Identify which cell holds the provided text, then report its [X, Y] central coordinate. 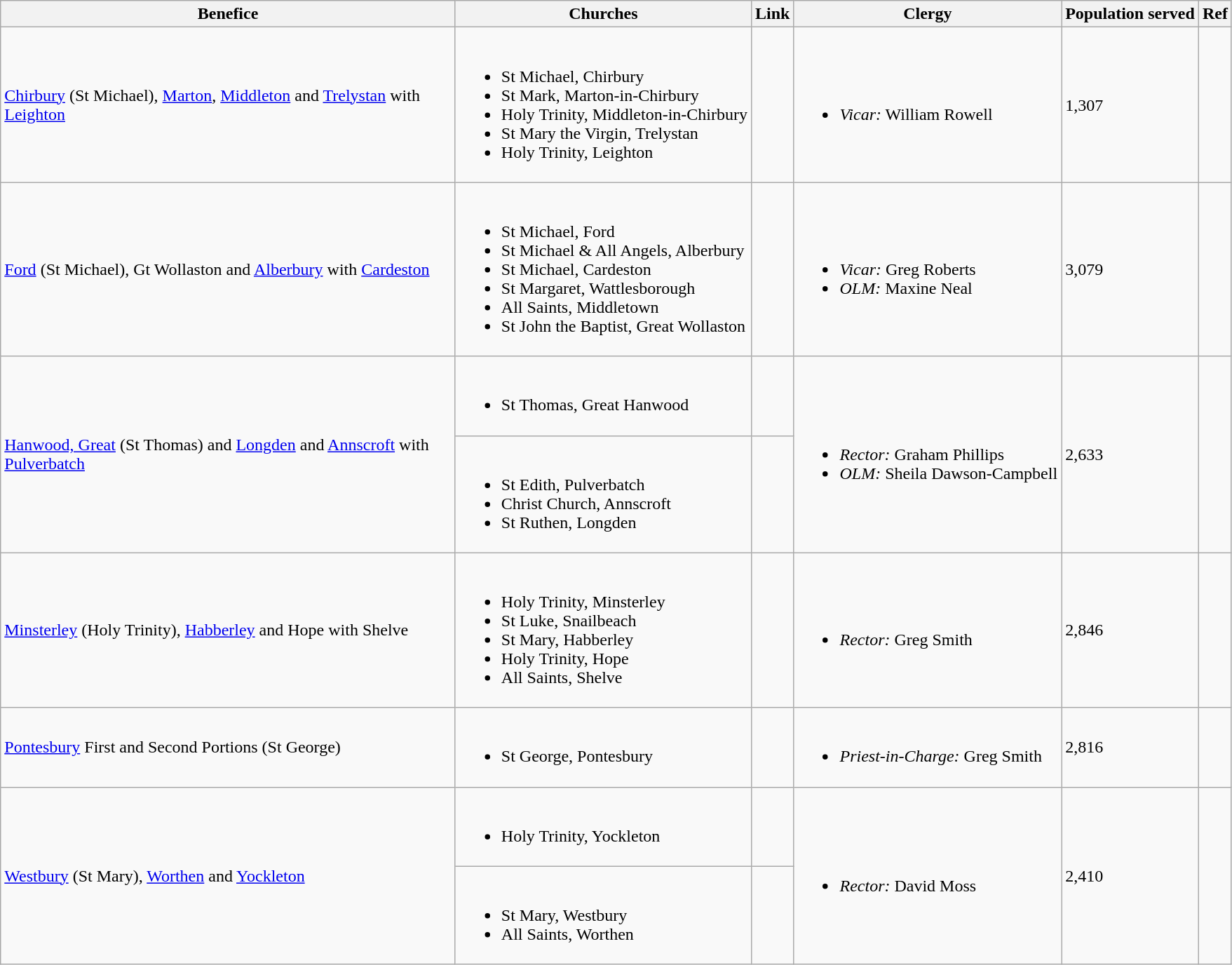
Ford (St Michael), Gt Wollaston and Alberbury with Cardeston [229, 269]
St Mary, WestburyAll Saints, Worthen [603, 915]
Rector: David Moss [928, 875]
Rector: Graham PhillipsOLM: Sheila Dawson-Campbell [928, 454]
Minsterley (Holy Trinity), Habberley and Hope with Shelve [229, 630]
Vicar: Greg RobertsOLM: Maxine Neal [928, 269]
Priest-in-Charge: Greg Smith [928, 748]
Churches [603, 14]
Vicar: William Rowell [928, 105]
2,633 [1130, 454]
St Edith, PulverbatchChrist Church, AnnscroftSt Ruthen, Longden [603, 494]
St Michael, ChirburySt Mark, Marton-in-ChirburyHoly Trinity, Middleton-in-ChirburySt Mary the Virgin, TrelystanHoly Trinity, Leighton [603, 105]
Clergy [928, 14]
St George, Pontesbury [603, 748]
3,079 [1130, 269]
Chirbury (St Michael), Marton, Middleton and Trelystan with Leighton [229, 105]
2,410 [1130, 875]
Hanwood, Great (St Thomas) and Longden and Annscroft with Pulverbatch [229, 454]
Pontesbury First and Second Portions (St George) [229, 748]
2,816 [1130, 748]
Ref [1214, 14]
Rector: Greg Smith [928, 630]
Holy Trinity, Yockleton [603, 826]
2,846 [1130, 630]
Population served [1130, 14]
St Thomas, Great Hanwood [603, 396]
Holy Trinity, MinsterleySt Luke, SnailbeachSt Mary, HabberleyHoly Trinity, HopeAll Saints, Shelve [603, 630]
1,307 [1130, 105]
Westbury (St Mary), Worthen and Yockleton [229, 875]
Link [773, 14]
Benefice [229, 14]
